Return the (X, Y) coordinate for the center point of the cell that contains the specified text.  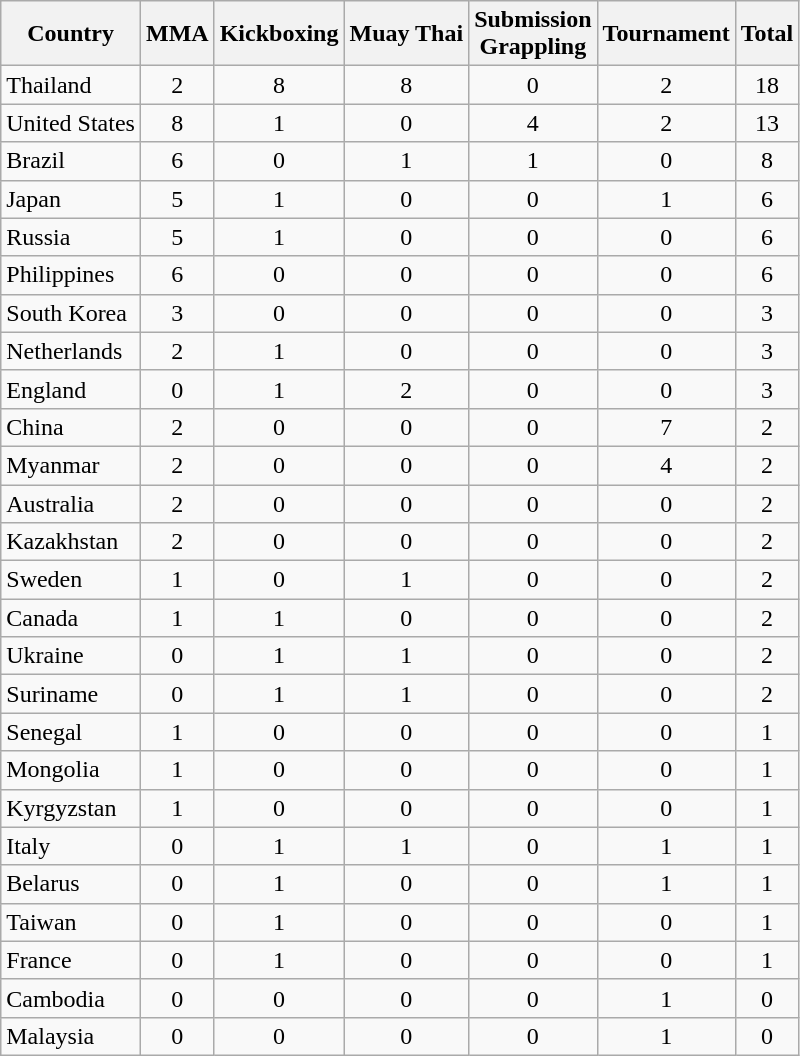
Canada (71, 618)
China (71, 427)
South Korea (71, 313)
Cambodia (71, 998)
United States (71, 123)
Senegal (71, 732)
Suriname (71, 694)
Thailand (71, 85)
13 (767, 123)
Russia (71, 237)
7 (666, 427)
Kyrgyzstan (71, 808)
Belarus (71, 884)
Kazakhstan (71, 542)
Taiwan (71, 922)
Total (767, 34)
Kickboxing (279, 34)
Australia (71, 503)
Japan (71, 199)
England (71, 389)
SubmissionGrappling (533, 34)
Mongolia (71, 770)
Myanmar (71, 465)
Netherlands (71, 351)
18 (767, 85)
France (71, 960)
Philippines (71, 275)
Ukraine (71, 656)
Sweden (71, 580)
Brazil (71, 161)
Italy (71, 846)
Tournament (666, 34)
Country (71, 34)
Malaysia (71, 1036)
MMA (177, 34)
Muay Thai (406, 34)
